Detect which cell encompasses the target text, then output its (X, Y) center coordinate. 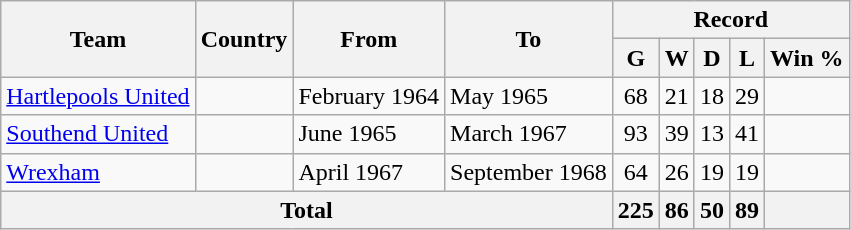
February 1964 (369, 96)
To (529, 39)
June 1965 (369, 134)
93 (636, 134)
D (712, 58)
21 (676, 96)
13 (712, 134)
18 (712, 96)
39 (676, 134)
Win % (808, 58)
Country (244, 39)
Wrexham (98, 172)
225 (636, 210)
50 (712, 210)
September 1968 (529, 172)
68 (636, 96)
Southend United (98, 134)
From (369, 39)
86 (676, 210)
May 1965 (529, 96)
89 (746, 210)
April 1967 (369, 172)
41 (746, 134)
Total (307, 210)
Record (730, 20)
Hartlepools United (98, 96)
G (636, 58)
March 1967 (529, 134)
Team (98, 39)
L (746, 58)
29 (746, 96)
W (676, 58)
26 (676, 172)
64 (636, 172)
